Detect which cell encompasses the target text, then output its (X, Y) center coordinate. 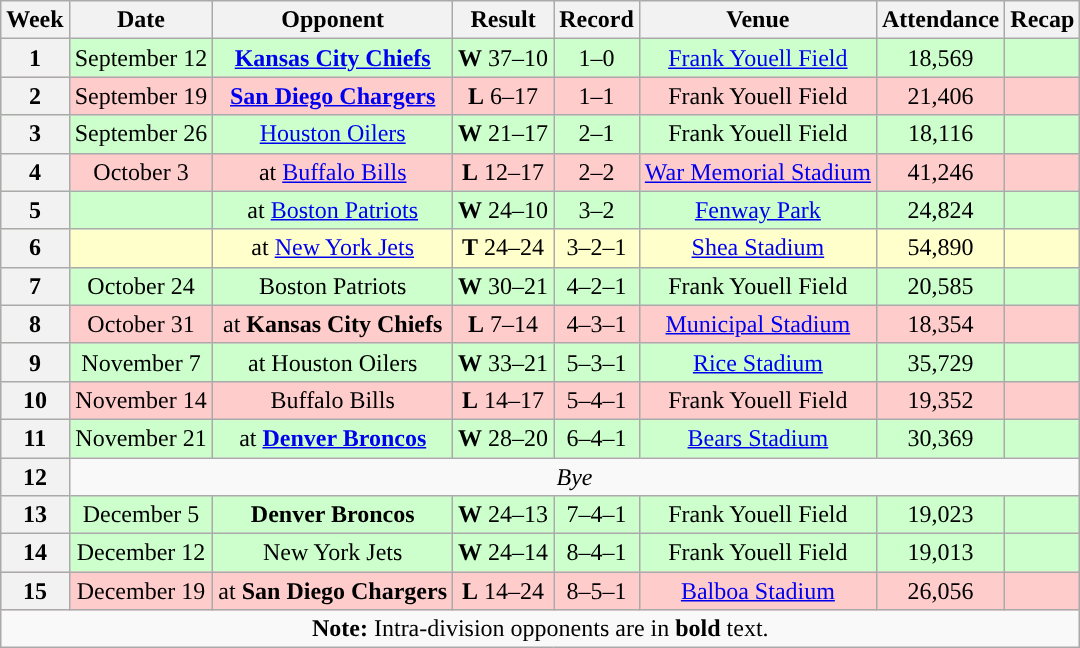
October 3 (141, 172)
Venue (758, 20)
November 7 (141, 362)
3 (35, 134)
at Houston Oilers (333, 362)
September 12 (141, 58)
Bye (574, 477)
Date (141, 20)
19,352 (940, 400)
Houston Oilers (333, 134)
35,729 (940, 362)
Week (35, 20)
at Buffalo Bills (333, 172)
21,406 (940, 96)
26,056 (940, 591)
Rice Stadium (758, 362)
3–2–1 (597, 248)
11 (35, 438)
Attendance (940, 20)
54,890 (940, 248)
at San Diego Chargers (333, 591)
1–0 (597, 58)
2–1 (597, 134)
Buffalo Bills (333, 400)
20,585 (940, 286)
5 (35, 210)
Shea Stadium (758, 248)
San Diego Chargers (333, 96)
7 (35, 286)
2 (35, 96)
19,013 (940, 553)
W 30–21 (504, 286)
October 31 (141, 324)
18,116 (940, 134)
W 24–13 (504, 515)
at Kansas City Chiefs (333, 324)
Balboa Stadium (758, 591)
War Memorial Stadium (758, 172)
W 37–10 (504, 58)
5–3–1 (597, 362)
at Boston Patriots (333, 210)
18,569 (940, 58)
at New York Jets (333, 248)
Kansas City Chiefs (333, 58)
September 19 (141, 96)
Municipal Stadium (758, 324)
September 26 (141, 134)
L 14–17 (504, 400)
4 (35, 172)
December 5 (141, 515)
1–1 (597, 96)
New York Jets (333, 553)
14 (35, 553)
13 (35, 515)
W 28–20 (504, 438)
9 (35, 362)
6–4–1 (597, 438)
12 (35, 477)
7–4–1 (597, 515)
December 12 (141, 553)
November 21 (141, 438)
Fenway Park (758, 210)
30,369 (940, 438)
15 (35, 591)
Recap (1042, 20)
8 (35, 324)
L 6–17 (504, 96)
L 7–14 (504, 324)
18,354 (940, 324)
Record (597, 20)
1 (35, 58)
December 19 (141, 591)
4–2–1 (597, 286)
T 24–24 (504, 248)
W 21–17 (504, 134)
W 24–10 (504, 210)
5–4–1 (597, 400)
24,824 (940, 210)
at Denver Broncos (333, 438)
October 24 (141, 286)
W 33–21 (504, 362)
Bears Stadium (758, 438)
8–5–1 (597, 591)
2–2 (597, 172)
6 (35, 248)
10 (35, 400)
Note: Intra-division opponents are in bold text. (540, 629)
19,023 (940, 515)
W 24–14 (504, 553)
L 14–24 (504, 591)
L 12–17 (504, 172)
November 14 (141, 400)
Opponent (333, 20)
41,246 (940, 172)
4–3–1 (597, 324)
3–2 (597, 210)
8–4–1 (597, 553)
Result (504, 20)
Denver Broncos (333, 515)
Boston Patriots (333, 286)
